Return the [x, y] coordinate for the center point of the cell that contains the specified text.  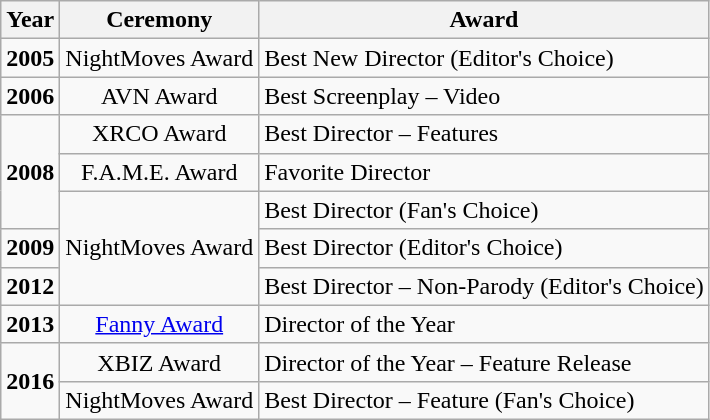
Award [484, 20]
2016 [30, 381]
2008 [30, 172]
XBIZ Award [160, 362]
AVN Award [160, 96]
Best Director – Features [484, 134]
Best Director (Fan's Choice) [484, 210]
Best Director – Feature (Fan's Choice) [484, 400]
Year [30, 20]
XRCO Award [160, 134]
Best Director – Non-Parody (Editor's Choice) [484, 286]
2006 [30, 96]
2005 [30, 58]
Director of the Year – Feature Release [484, 362]
Best Director (Editor's Choice) [484, 248]
Favorite Director [484, 172]
2009 [30, 248]
Ceremony [160, 20]
Best Screenplay – Video [484, 96]
2013 [30, 324]
Best New Director (Editor's Choice) [484, 58]
Director of the Year [484, 324]
2012 [30, 286]
F.A.M.E. Award [160, 172]
Fanny Award [160, 324]
